Find where the given text appears and provide that cell's center as [x, y] coordinate. 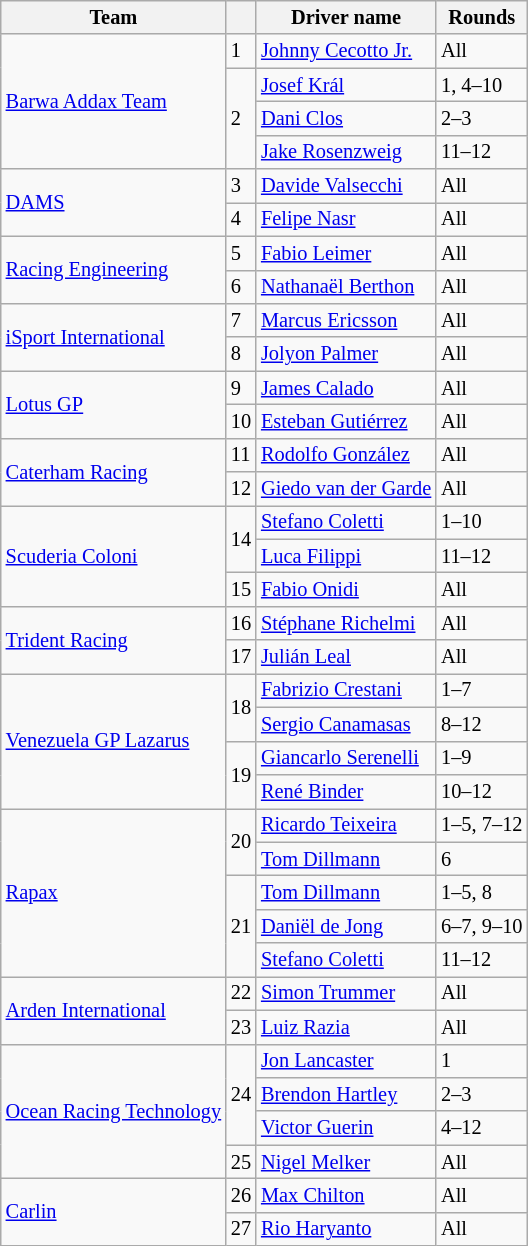
Stéphane Richelmi [346, 623]
Felipe Nasr [346, 219]
Ricardo Teixeira [346, 825]
20 [241, 842]
iSport International [114, 336]
10–12 [482, 791]
Lotus GP [114, 404]
Caterham Racing [114, 472]
Nigel Melker [346, 1162]
9 [241, 388]
4 [241, 219]
22 [241, 993]
Fabio Leimer [346, 253]
11 [241, 455]
Scuderia Coloni [114, 556]
Venezuela GP Lazarus [114, 740]
5 [241, 253]
René Binder [346, 791]
Ocean Racing Technology [114, 1112]
Sergio Canamasas [346, 724]
Julián Leal [346, 657]
7 [241, 320]
Max Chilton [346, 1195]
Dani Clos [346, 118]
14 [241, 538]
Giancarlo Serenelli [346, 758]
1–5, 8 [482, 892]
6–7, 9–10 [482, 926]
Victor Guerin [346, 1128]
Brendon Hartley [346, 1094]
Nathanaël Berthon [346, 287]
Rio Haryanto [346, 1229]
Barwa Addax Team [114, 102]
23 [241, 1027]
19 [241, 774]
3 [241, 186]
1–5, 7–12 [482, 825]
25 [241, 1162]
1–9 [482, 758]
15 [241, 589]
Carlin [114, 1212]
Davide Valsecchi [346, 186]
16 [241, 623]
Fabio Onidi [346, 589]
DAMS [114, 202]
Team [114, 17]
Fabrizio Crestani [346, 690]
18 [241, 706]
Jolyon Palmer [346, 354]
27 [241, 1229]
10 [241, 421]
Rounds [482, 17]
Johnny Cecotto Jr. [346, 51]
Driver name [346, 17]
Daniël de Jong [346, 926]
1–10 [482, 522]
8 [241, 354]
Josef Král [346, 85]
24 [241, 1094]
Trident Racing [114, 640]
26 [241, 1195]
Jake Rosenzweig [346, 152]
Rapax [114, 892]
21 [241, 926]
Rodolfo González [346, 455]
Simon Trummer [346, 993]
Luiz Razia [346, 1027]
Racing Engineering [114, 270]
1, 4–10 [482, 85]
1–7 [482, 690]
2 [241, 118]
Esteban Gutiérrez [346, 421]
Marcus Ericsson [346, 320]
Giedo van der Garde [346, 489]
Jon Lancaster [346, 1061]
Arden International [114, 1010]
James Calado [346, 388]
12 [241, 489]
Luca Filippi [346, 556]
4–12 [482, 1128]
8–12 [482, 724]
17 [241, 657]
